Determine the [X, Y] coordinate at the center of the cell enclosing the given text.  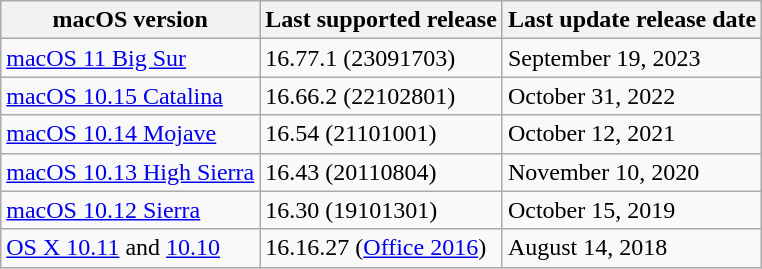
16.43 (20110804) [382, 172]
16.54 (21101001) [382, 134]
September 19, 2023 [632, 58]
October 12, 2021 [632, 134]
Last supported release [382, 20]
OS X 10.11 and 10.10 [130, 248]
November 10, 2020 [632, 172]
August 14, 2018 [632, 248]
Last update release date [632, 20]
macOS 10.12 Sierra [130, 210]
16.77.1 (23091703) [382, 58]
October 15, 2019 [632, 210]
October 31, 2022 [632, 96]
macOS version [130, 20]
16.30 (19101301) [382, 210]
16.16.27 (Office 2016) [382, 248]
macOS 10.14 Mojave [130, 134]
16.66.2 (22102801) [382, 96]
macOS 10.15 Catalina [130, 96]
macOS 11 Big Sur [130, 58]
macOS 10.13 High Sierra [130, 172]
